Capture the cell that displays the provided text and extract its (X, Y) central coordinate. 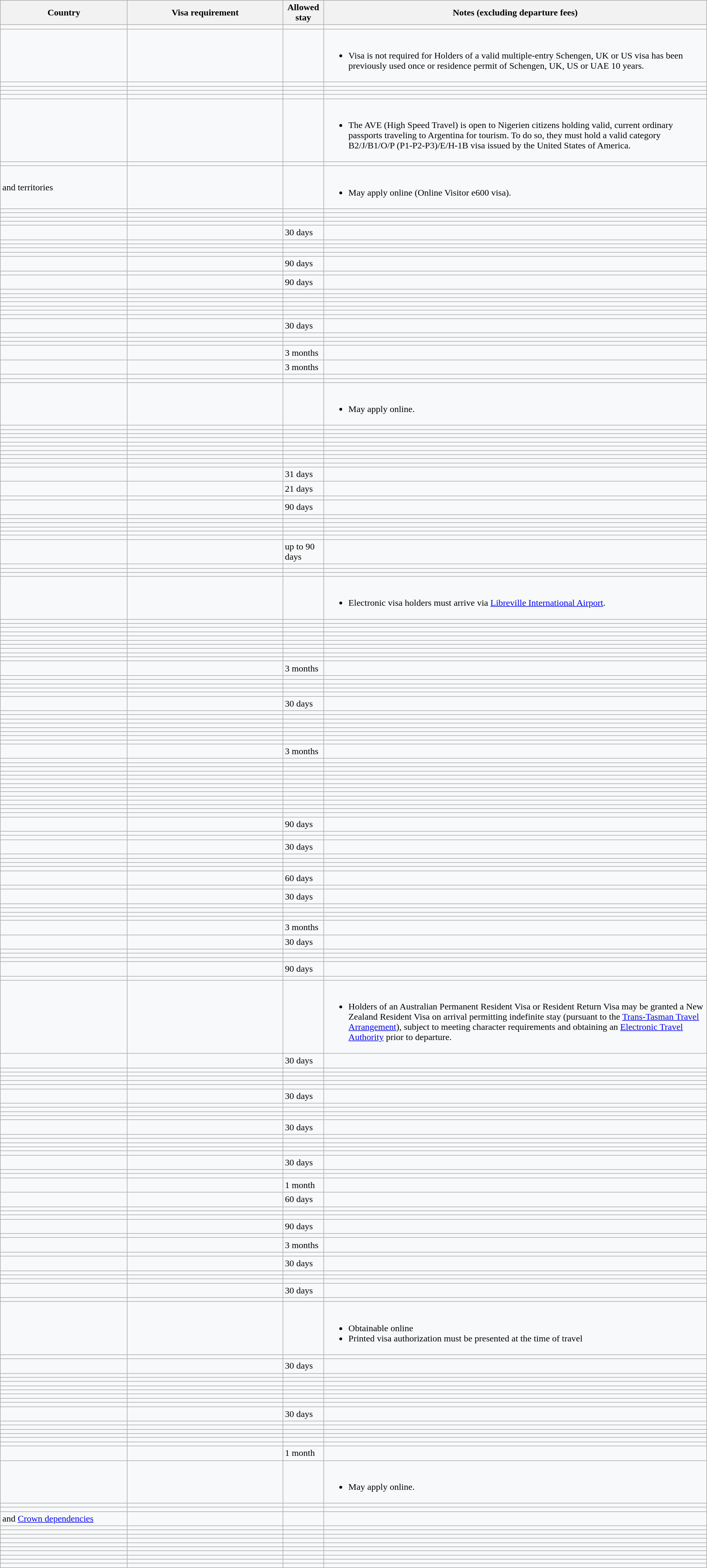
Notes (excluding departure fees) (515, 13)
21 days (303, 489)
and Crown dependencies (64, 1519)
Country (64, 13)
and territories (64, 187)
May apply online (Online Visitor e600 visa). (515, 187)
31 days (303, 474)
Obtainable onlinePrinted visa authorization must be presented at the time of travel (515, 1328)
Allowed stay (303, 13)
Electronic visa holders must arrive via Libreville International Airport. (515, 598)
Visa requirement (205, 13)
up to 90 days (303, 551)
